For the text-containing cell, return its midpoint in (X, Y) coordinate format. 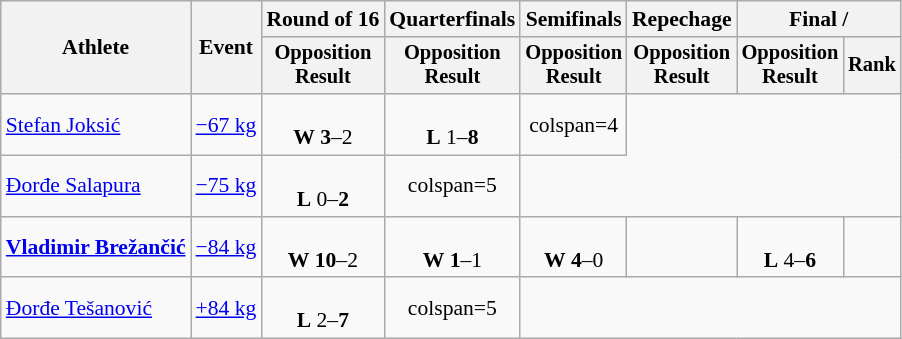
W 3–2 (322, 124)
Stefan Joksić (96, 124)
Round of 16 (322, 19)
−75 kg (226, 186)
W 10–2 (322, 248)
L 4–6 (790, 248)
L 1–8 (452, 124)
Vladimir Brežančić (96, 248)
−84 kg (226, 248)
Event (226, 48)
Athlete (96, 48)
L 0–2 (322, 186)
Rank (872, 66)
W 1–1 (452, 248)
L 2–7 (322, 308)
colspan=4 (574, 124)
Repechage (682, 19)
Quarterfinals (452, 19)
Đorđe Salapura (96, 186)
+84 kg (226, 308)
Final / (819, 19)
W 4–0 (574, 248)
−67 kg (226, 124)
Semifinals (574, 19)
Đorđe Tešanović (96, 308)
